Capture the cell that displays the provided text and extract its [X, Y] central coordinate. 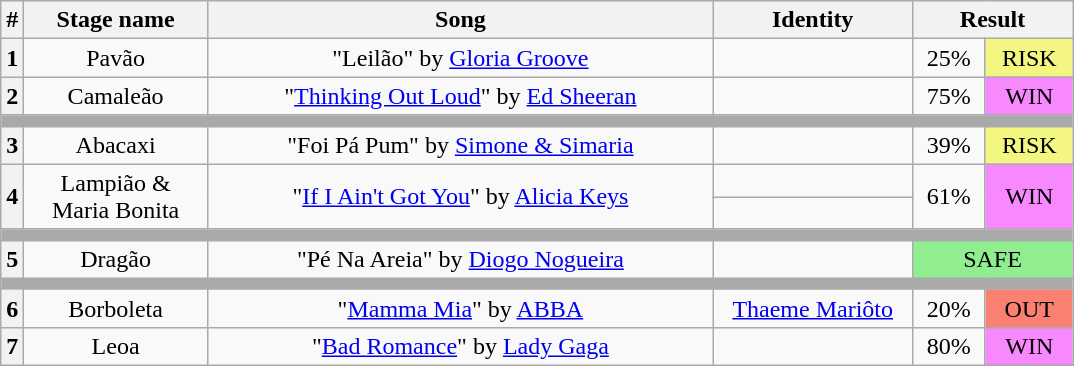
61% [948, 196]
SAFE [992, 259]
"Foi Pá Pum" by Simone & Simaria [460, 145]
"Thinking Out Loud" by Ed Sheeran [460, 96]
4 [12, 196]
Leoa [116, 346]
Identity [812, 20]
Result [992, 20]
"Bad Romance" by Lady Gaga [460, 346]
75% [948, 96]
OUT [1029, 308]
6 [12, 308]
1 [12, 58]
Dragão [116, 259]
Abacaxi [116, 145]
Pavão [116, 58]
80% [948, 346]
"Mamma Mia" by ABBA [460, 308]
Song [460, 20]
Thaeme Mariôto [812, 308]
Borboleta [116, 308]
# [12, 20]
2 [12, 96]
7 [12, 346]
39% [948, 145]
5 [12, 259]
Stage name [116, 20]
Lampião & Maria Bonita [116, 196]
25% [948, 58]
"Leilão" by Gloria Groove [460, 58]
"Pé Na Areia" by Diogo Nogueira [460, 259]
"If I Ain't Got You" by Alicia Keys [460, 196]
Camaleão [116, 96]
3 [12, 145]
20% [948, 308]
